Search for the cell housing the specified text and yield its [x, y] center coordinate. 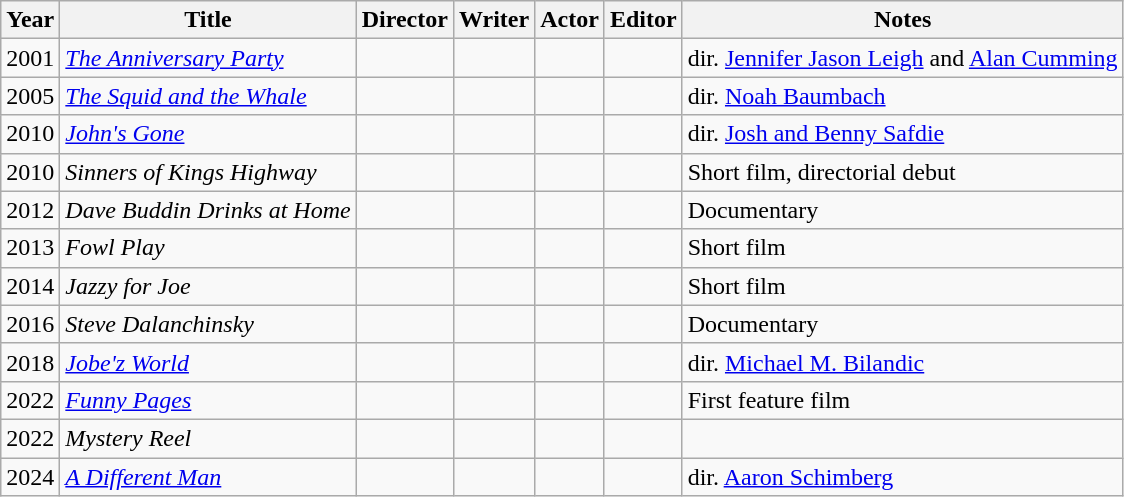
Funny Pages [208, 400]
Dave Buddin Drinks at Home [208, 210]
Writer [494, 20]
Year [30, 20]
Title [208, 20]
2013 [30, 248]
2001 [30, 58]
Fowl Play [208, 248]
Mystery Reel [208, 438]
2018 [30, 362]
A Different Man [208, 477]
Sinners of Kings Highway [208, 172]
Notes [902, 20]
2012 [30, 210]
dir. Aaron Schimberg [902, 477]
The Squid and the Whale [208, 96]
2014 [30, 286]
Director [404, 20]
Actor [570, 20]
Steve Dalanchinsky [208, 324]
Editor [643, 20]
Short film, directorial debut [902, 172]
John's Gone [208, 134]
2024 [30, 477]
2005 [30, 96]
dir. Michael M. Bilandic [902, 362]
The Anniversary Party [208, 58]
Jazzy for Joe [208, 286]
First feature film [902, 400]
dir. Jennifer Jason Leigh and Alan Cumming [902, 58]
Jobe'z World [208, 362]
dir. Josh and Benny Safdie [902, 134]
dir. Noah Baumbach [902, 96]
2016 [30, 324]
